Pinpoint the cell where the given text exists, returning its [x, y] midpoint coordinate. 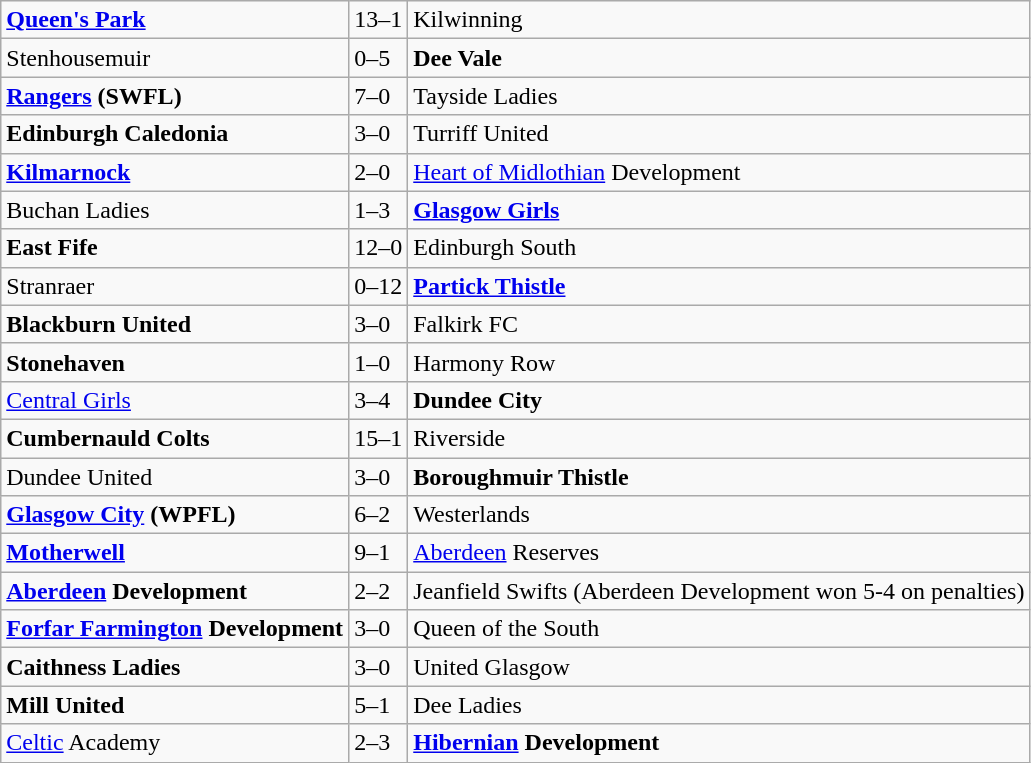
2–0 [378, 172]
Heart of Midlothian Development [719, 172]
Celtic Academy [175, 743]
Jeanfield Swifts (Aberdeen Development won 5-4 on penalties) [719, 591]
Stonehaven [175, 362]
7–0 [378, 96]
Central Girls [175, 400]
Turriff United [719, 134]
1–3 [378, 210]
Edinburgh South [719, 248]
Stenhousemuir [175, 58]
Rangers (SWFL) [175, 96]
Kilwinning [719, 20]
2–2 [378, 591]
0–5 [378, 58]
Queen's Park [175, 20]
Aberdeen Development [175, 591]
Kilmarnock [175, 172]
Westerlands [719, 515]
Dundee City [719, 400]
Falkirk FC [719, 324]
Buchan Ladies [175, 210]
Harmony Row [719, 362]
Dee Ladies [719, 705]
Forfar Farmington Development [175, 629]
Motherwell [175, 553]
Queen of the South [719, 629]
Dundee United [175, 477]
Aberdeen Reserves [719, 553]
2–3 [378, 743]
Glasgow Girls [719, 210]
12–0 [378, 248]
13–1 [378, 20]
5–1 [378, 705]
Cumbernauld Colts [175, 438]
Caithness Ladies [175, 667]
Dee Vale [719, 58]
Stranraer [175, 286]
Edinburgh Caledonia [175, 134]
United Glasgow [719, 667]
1–0 [378, 362]
6–2 [378, 515]
9–1 [378, 553]
Riverside [719, 438]
3–4 [378, 400]
Hibernian Development [719, 743]
Tayside Ladies [719, 96]
0–12 [378, 286]
Boroughmuir Thistle [719, 477]
Partick Thistle [719, 286]
Mill United [175, 705]
Blackburn United [175, 324]
15–1 [378, 438]
Glasgow City (WPFL) [175, 515]
East Fife [175, 248]
